Pinpoint the cell where the given text exists, returning its (X, Y) midpoint coordinate. 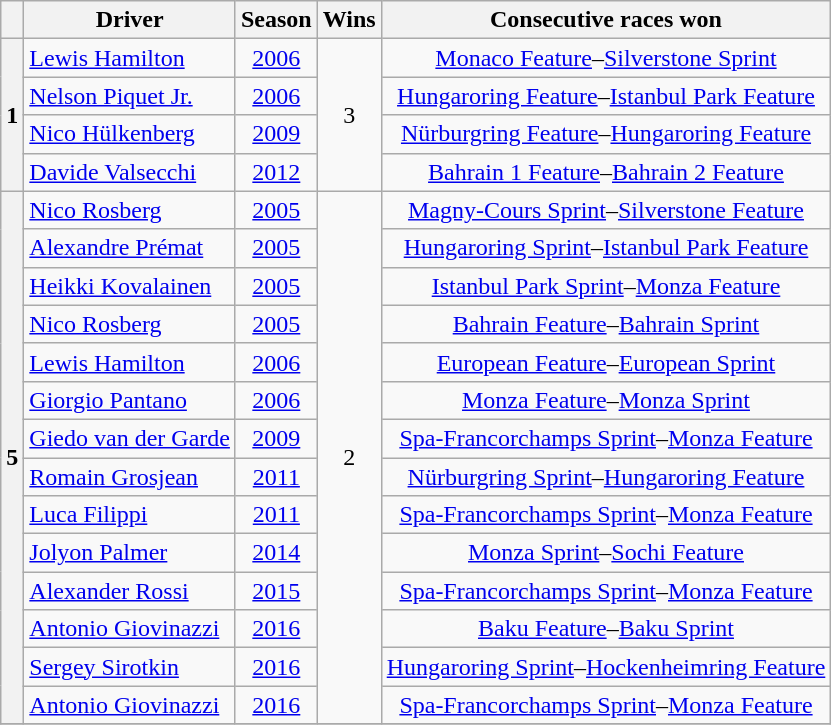
Istanbul Park Sprint–Monza Feature (606, 286)
Nürburgring Feature–Hungaroring Feature (606, 134)
2014 (276, 553)
Hungaroring Sprint–Hockenheimring Feature (606, 667)
Romain Grosjean (130, 477)
5 (12, 458)
Monaco Feature–Silverstone Sprint (606, 58)
Giorgio Pantano (130, 400)
Monza Sprint–Sochi Feature (606, 553)
Consecutive races won (606, 20)
Giedo van der Garde (130, 438)
Nelson Piquet Jr. (130, 96)
Hungaroring Feature–Istanbul Park Feature (606, 96)
Nico Hülkenberg (130, 134)
Heikki Kovalainen (130, 286)
Season (276, 20)
European Feature–European Sprint (606, 362)
Baku Feature–Baku Sprint (606, 629)
Davide Valsecchi (130, 172)
Driver (130, 20)
Nürburgring Sprint–Hungaroring Feature (606, 477)
Luca Filippi (130, 515)
2012 (276, 172)
Alexandre Prémat (130, 248)
Monza Feature–Monza Sprint (606, 400)
Bahrain 1 Feature–Bahrain 2 Feature (606, 172)
1 (12, 115)
Sergey Sirotkin (130, 667)
Hungaroring Sprint–Istanbul Park Feature (606, 248)
2 (349, 458)
Magny-Cours Sprint–Silverstone Feature (606, 210)
Wins (349, 20)
Bahrain Feature–Bahrain Sprint (606, 324)
3 (349, 115)
Alexander Rossi (130, 591)
2015 (276, 591)
Jolyon Palmer (130, 553)
